Capture the cell that displays the provided text and extract its [x, y] central coordinate. 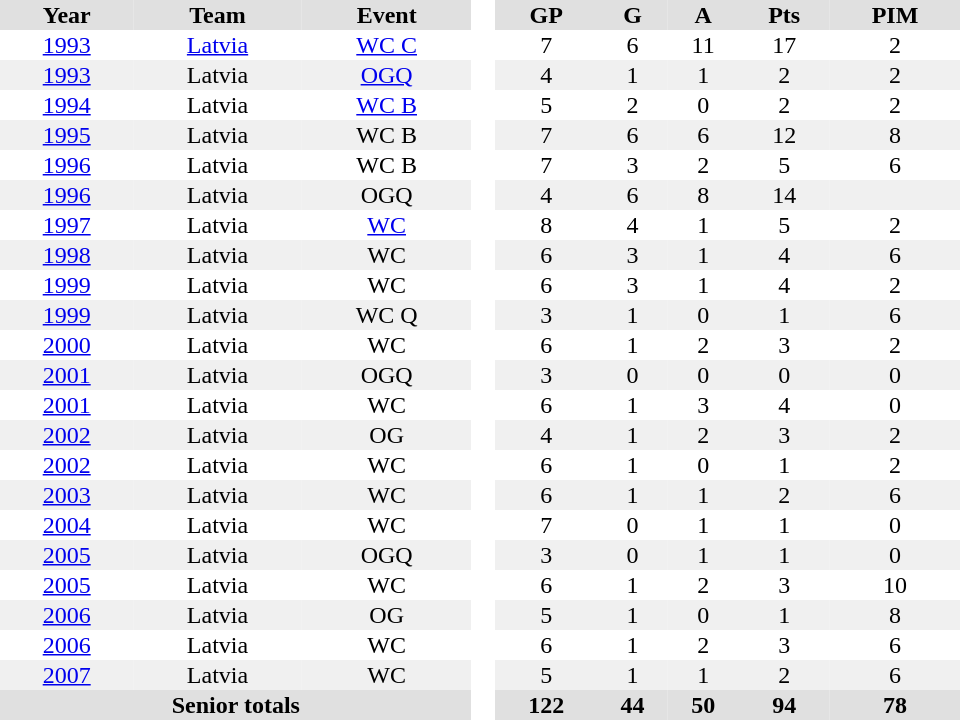
78 [895, 705]
A [704, 15]
2000 [66, 345]
1995 [66, 135]
Pts [784, 15]
Senior totals [236, 705]
94 [784, 705]
122 [546, 705]
11 [704, 45]
1994 [66, 105]
WC Q [387, 315]
12 [784, 135]
44 [632, 705]
Team [217, 15]
G [632, 15]
14 [784, 195]
PIM [895, 15]
Year [66, 15]
2003 [66, 495]
Event [387, 15]
17 [784, 45]
1998 [66, 255]
10 [895, 585]
GP [546, 15]
WC C [387, 45]
50 [704, 705]
2004 [66, 525]
1997 [66, 225]
2007 [66, 675]
